Detect which cell encompasses the target text, then output its [X, Y] center coordinate. 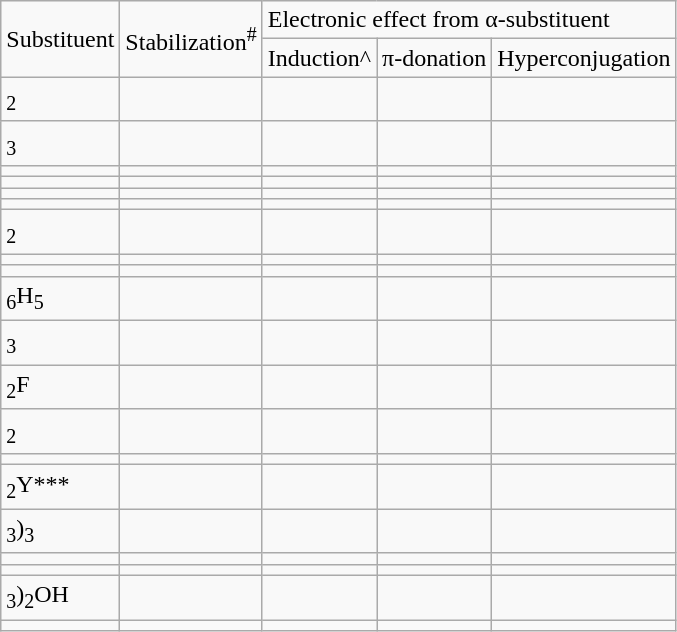
6H5 [60, 298]
Substituent [60, 39]
π-donation [434, 58]
3)2OH [60, 598]
2F [60, 387]
Stabilization# [191, 39]
3)3 [60, 531]
2Y*** [60, 487]
Induction^ [319, 58]
Electronic effect from α-substituent [469, 20]
Hyperconjugation [584, 58]
